Locate the cell with the specified text and output its (X, Y) center coordinate. 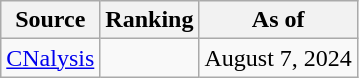
As of (278, 20)
Ranking (150, 20)
Source (50, 20)
August 7, 2024 (278, 58)
CNalysis (50, 58)
